Determine the [x, y] coordinate at the center of the cell enclosing the given text.  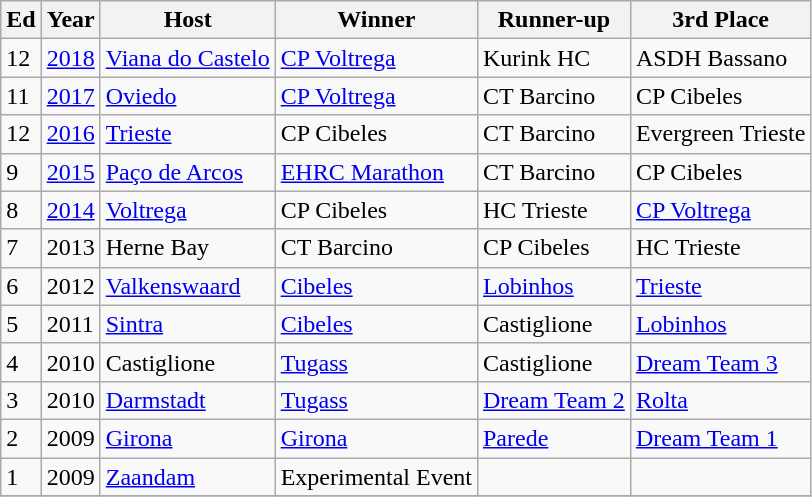
Sintra [188, 324]
4 [21, 362]
2018 [70, 58]
6 [21, 286]
Paço de Arcos [188, 172]
9 [21, 172]
ASDH Bassano [720, 58]
Year [70, 20]
Evergreen Trieste [720, 134]
Dream Team 3 [720, 362]
EHRC Marathon [376, 172]
Viana do Castelo [188, 58]
8 [21, 210]
3rd Place [720, 20]
2016 [70, 134]
Oviedo [188, 96]
Dream Team 1 [720, 438]
Valkenswaard [188, 286]
Runner-up [554, 20]
Zaandam [188, 477]
Dream Team 2 [554, 400]
2013 [70, 248]
5 [21, 324]
Experimental Event [376, 477]
Voltrega [188, 210]
2014 [70, 210]
Parede [554, 438]
Darmstadt [188, 400]
2011 [70, 324]
2017 [70, 96]
Herne Bay [188, 248]
7 [21, 248]
2 [21, 438]
3 [21, 400]
Ed [21, 20]
2015 [70, 172]
Winner [376, 20]
Host [188, 20]
1 [21, 477]
2012 [70, 286]
11 [21, 96]
Rolta [720, 400]
Kurink HC [554, 58]
